Capture the cell that displays the provided text and extract its (x, y) central coordinate. 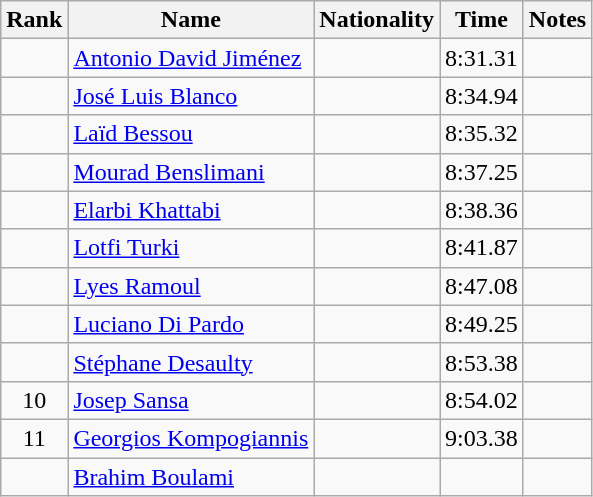
8:31.31 (482, 58)
Laïd Bessou (191, 134)
Nationality (377, 20)
Brahim Boulami (191, 477)
Rank (34, 20)
8:53.38 (482, 362)
Mourad Benslimani (191, 172)
8:41.87 (482, 248)
8:38.36 (482, 210)
Luciano Di Pardo (191, 324)
José Luis Blanco (191, 96)
Georgios Kompogiannis (191, 438)
Lyes Ramoul (191, 286)
8:47.08 (482, 286)
Name (191, 20)
Notes (557, 20)
8:35.32 (482, 134)
8:37.25 (482, 172)
Stéphane Desaulty (191, 362)
9:03.38 (482, 438)
10 (34, 400)
Antonio David Jiménez (191, 58)
Time (482, 20)
Lotfi Turki (191, 248)
11 (34, 438)
8:49.25 (482, 324)
8:34.94 (482, 96)
Elarbi Khattabi (191, 210)
8:54.02 (482, 400)
Josep Sansa (191, 400)
